Pinpoint the cell where the given text exists, returning its (X, Y) midpoint coordinate. 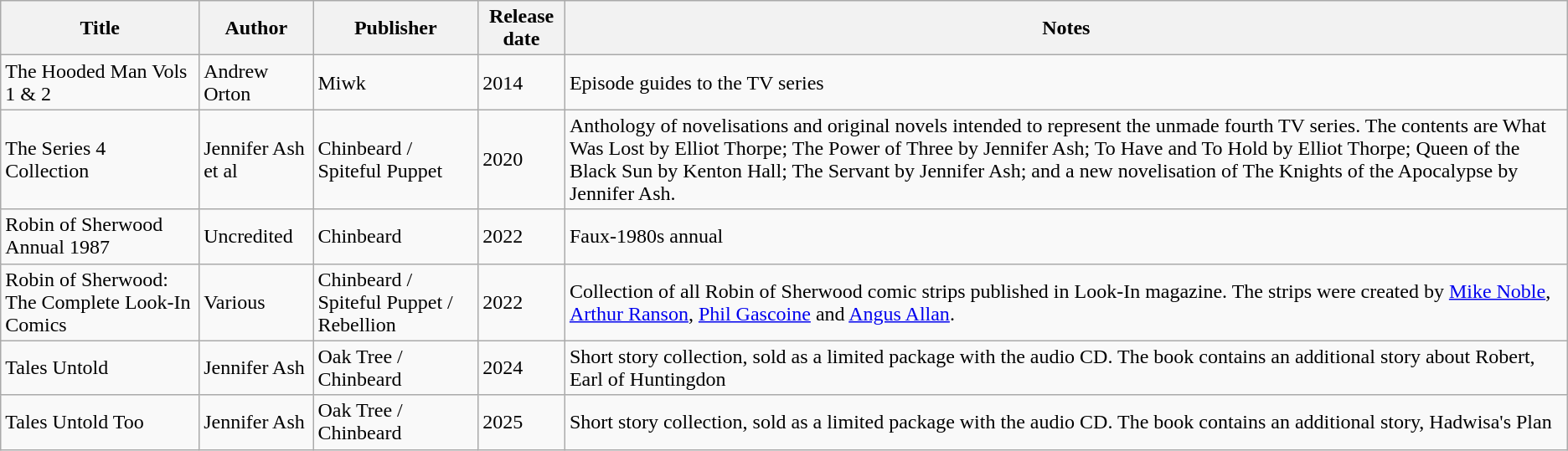
Faux-1980s annual (1065, 236)
Robin of Sherwood Annual 1987 (101, 236)
Andrew Orton (256, 82)
Chinbeard (395, 236)
Release date (522, 28)
The Series 4 Collection (101, 159)
Miwk (395, 82)
Various (256, 302)
Robin of Sherwood: The Complete Look-In Comics (101, 302)
Episode guides to the TV series (1065, 82)
2025 (522, 422)
The Hooded Man Vols 1 & 2 (101, 82)
Tales Untold (101, 368)
Short story collection, sold as a limited package with the audio CD. The book contains an additional story, Hadwisa's Plan (1065, 422)
2024 (522, 368)
Jennifer Ash et al (256, 159)
Tales Untold Too (101, 422)
Chinbeard / Spiteful Puppet (395, 159)
Author (256, 28)
Short story collection, sold as a limited package with the audio CD. The book contains an additional story about Robert, Earl of Huntingdon (1065, 368)
Title (101, 28)
Uncredited (256, 236)
Chinbeard / Spiteful Puppet / Rebellion (395, 302)
Publisher (395, 28)
Notes (1065, 28)
2020 (522, 159)
2014 (522, 82)
